Pinpoint the cell where the given text exists, returning its (X, Y) midpoint coordinate. 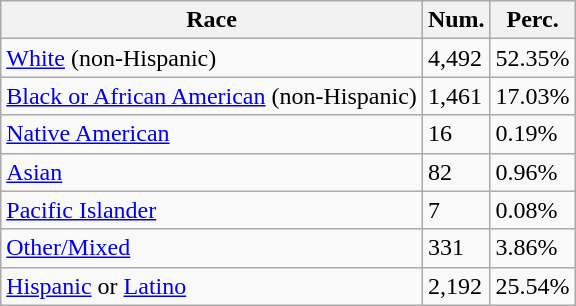
16 (456, 134)
Pacific Islander (212, 210)
Perc. (532, 20)
Asian (212, 172)
0.19% (532, 134)
3.86% (532, 248)
Num. (456, 20)
0.08% (532, 210)
Race (212, 20)
25.54% (532, 286)
Native American (212, 134)
17.03% (532, 96)
2,192 (456, 286)
Hispanic or Latino (212, 286)
7 (456, 210)
Other/Mixed (212, 248)
White (non-Hispanic) (212, 58)
52.35% (532, 58)
4,492 (456, 58)
1,461 (456, 96)
Black or African American (non-Hispanic) (212, 96)
82 (456, 172)
0.96% (532, 172)
331 (456, 248)
